Return the (x, y) coordinate for the center point of the cell that contains the specified text.  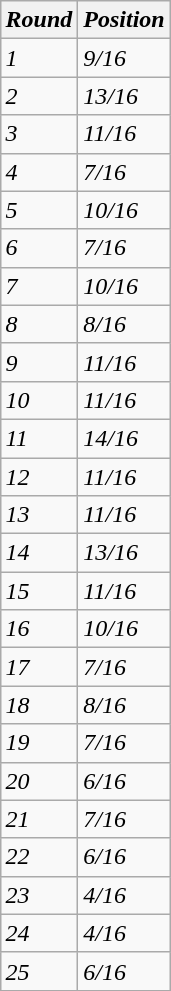
Position (124, 20)
10 (39, 400)
8 (39, 324)
2 (39, 96)
Round (39, 20)
17 (39, 667)
20 (39, 781)
18 (39, 705)
5 (39, 210)
13 (39, 515)
15 (39, 591)
24 (39, 933)
22 (39, 857)
21 (39, 819)
6 (39, 248)
16 (39, 629)
25 (39, 971)
3 (39, 134)
14/16 (124, 438)
11 (39, 438)
14 (39, 553)
7 (39, 286)
19 (39, 743)
4 (39, 172)
12 (39, 477)
9 (39, 362)
9/16 (124, 58)
23 (39, 895)
1 (39, 58)
